Output the (x, y) coordinate of the center of the cell containing the given text.  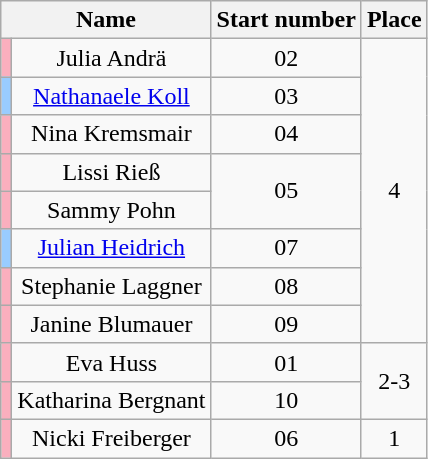
Janine Blumauer (112, 324)
Sammy Pohn (112, 210)
09 (286, 324)
Place (394, 20)
04 (286, 134)
07 (286, 248)
1 (394, 438)
4 (394, 191)
Julian Heidrich (112, 248)
Lissi Rieß (112, 172)
Start number (286, 20)
2-3 (394, 381)
10 (286, 400)
Eva Huss (112, 362)
Nathanaele Koll (112, 96)
Name (106, 20)
01 (286, 362)
03 (286, 96)
Julia Andrä (112, 58)
Nina Kremsmair (112, 134)
Stephanie Laggner (112, 286)
06 (286, 438)
02 (286, 58)
08 (286, 286)
Nicki Freiberger (112, 438)
Katharina Bergnant (112, 400)
05 (286, 191)
